For the text-containing cell, return its midpoint in [X, Y] coordinate format. 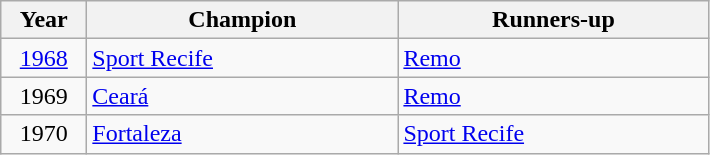
Year [44, 20]
Ceará [242, 96]
Fortaleza [242, 134]
1970 [44, 134]
1968 [44, 58]
1969 [44, 96]
Runners-up [554, 20]
Champion [242, 20]
